For the text-containing cell, return its midpoint in [X, Y] coordinate format. 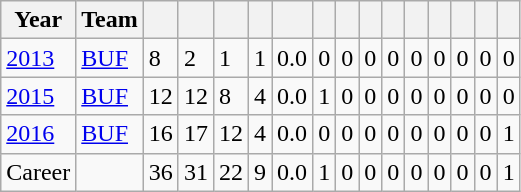
9 [260, 172]
2 [196, 58]
16 [160, 134]
36 [160, 172]
22 [230, 172]
Year [38, 20]
31 [196, 172]
Career [38, 172]
17 [196, 134]
Team [110, 20]
2016 [38, 134]
2013 [38, 58]
2015 [38, 96]
